Locate the cell with the specified text and output its [x, y] center coordinate. 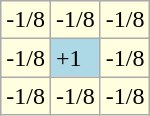
+1 [75, 58]
